Scan for the cell matching the given text and deliver its [X, Y] coordinate at center. 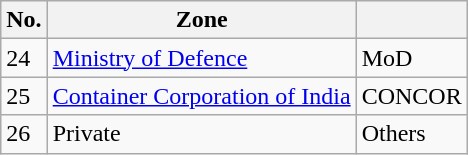
No. [24, 20]
Zone [202, 20]
Container Corporation of India [202, 96]
CONCOR [412, 96]
25 [24, 96]
26 [24, 134]
24 [24, 58]
Private [202, 134]
Others [412, 134]
MoD [412, 58]
Ministry of Defence [202, 58]
